Scan for the cell matching the given text and deliver its [x, y] coordinate at center. 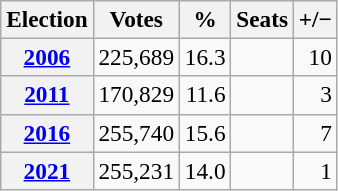
255,740 [136, 133]
% [205, 19]
Votes [136, 19]
2006 [47, 57]
7 [315, 133]
10 [315, 57]
255,231 [136, 170]
16.3 [205, 57]
3 [315, 95]
15.6 [205, 133]
2021 [47, 170]
Seats [262, 19]
1 [315, 170]
2016 [47, 133]
Election [47, 19]
225,689 [136, 57]
170,829 [136, 95]
14.0 [205, 170]
11.6 [205, 95]
2011 [47, 95]
+/− [315, 19]
